Return [x, y] of the center of cell containing provided text 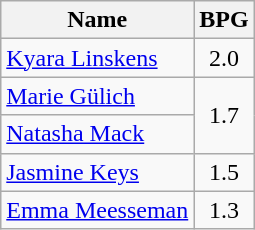
2.0 [224, 58]
Kyara Linskens [98, 58]
Jasmine Keys [98, 172]
Name [98, 20]
1.3 [224, 210]
1.7 [224, 115]
BPG [224, 20]
1.5 [224, 172]
Marie Gülich [98, 96]
Emma Meesseman [98, 210]
Natasha Mack [98, 134]
